Search for the cell housing the specified text and yield its (x, y) center coordinate. 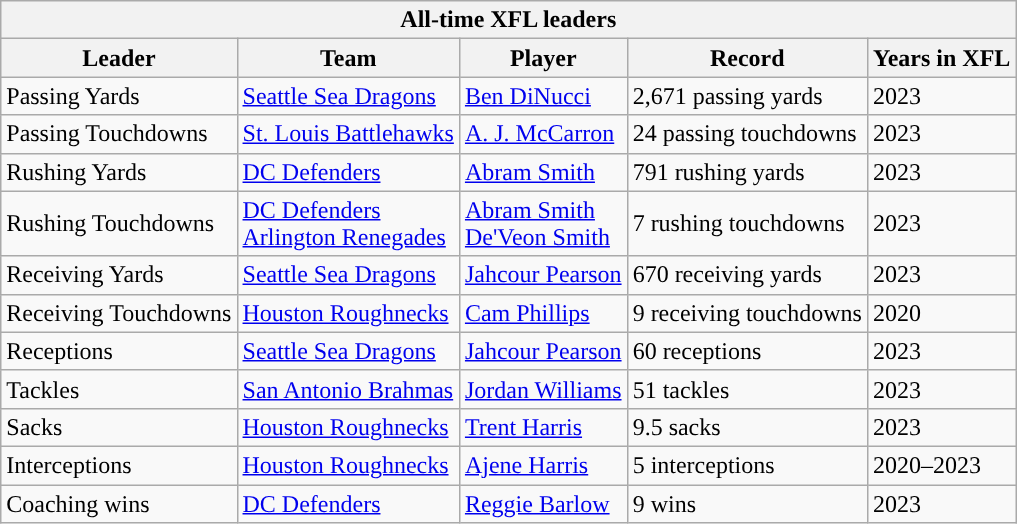
Ben DiNucci (543, 96)
51 tackles (747, 389)
9 wins (747, 503)
Jordan Williams (543, 389)
Receptions (119, 351)
60 receptions (747, 351)
Sacks (119, 427)
San Antonio Brahmas (348, 389)
670 receiving yards (747, 275)
Abram Smith (543, 172)
Trent Harris (543, 427)
Receiving Touchdowns (119, 313)
2,671 passing yards (747, 96)
Ajene Harris (543, 465)
Leader (119, 58)
Record (747, 58)
All-time XFL leaders (508, 20)
Cam Phillips (543, 313)
St. Louis Battlehawks (348, 134)
Reggie Barlow (543, 503)
A. J. McCarron (543, 134)
2020–2023 (941, 465)
Team (348, 58)
9 receiving touchdowns (747, 313)
5 interceptions (747, 465)
2020 (941, 313)
Player (543, 58)
Tackles (119, 389)
Passing Yards (119, 96)
7 rushing touchdowns (747, 224)
Rushing Yards (119, 172)
DC DefendersArlington Renegades (348, 224)
9.5 sacks (747, 427)
Rushing Touchdowns (119, 224)
Passing Touchdowns (119, 134)
Years in XFL (941, 58)
Coaching wins (119, 503)
Interceptions (119, 465)
Abram SmithDe'Veon Smith (543, 224)
Receiving Yards (119, 275)
24 passing touchdowns (747, 134)
791 rushing yards (747, 172)
